Scan for the cell matching the given text and deliver its [x, y] coordinate at center. 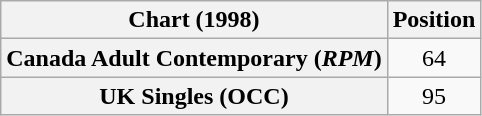
64 [434, 58]
Chart (1998) [194, 20]
Canada Adult Contemporary (RPM) [194, 58]
95 [434, 96]
Position [434, 20]
UK Singles (OCC) [194, 96]
